Identify which cell holds the provided text, then report its [x, y] central coordinate. 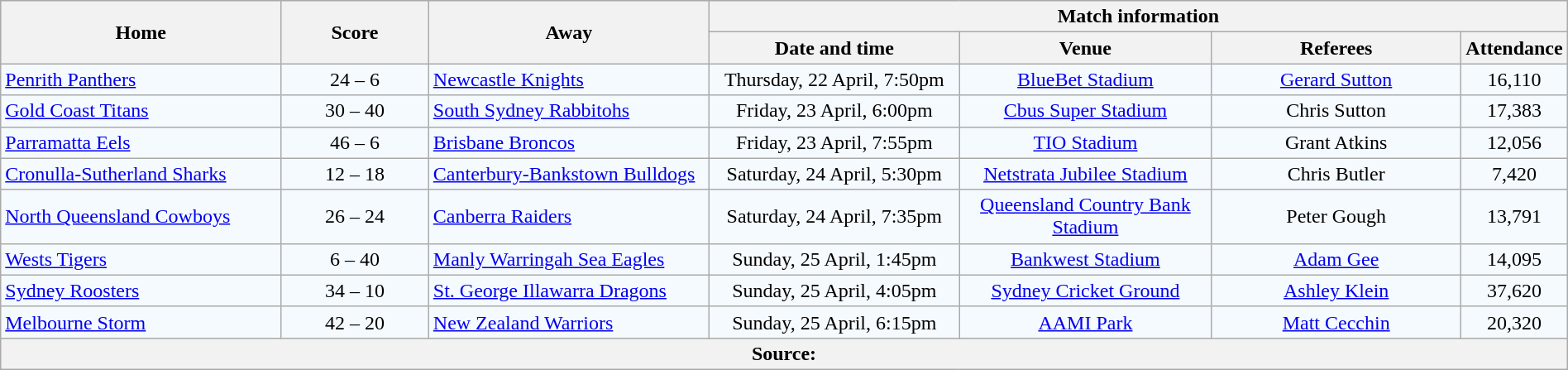
37,620 [1515, 291]
Gerard Sutton [1336, 79]
South Sydney Rabbitohs [569, 111]
St. George Illawarra Dragons [569, 291]
Manly Warringah Sea Eagles [569, 259]
Peter Gough [1336, 217]
Sunday, 25 April, 1:45pm [834, 259]
Thursday, 22 April, 7:50pm [834, 79]
Queensland Country Bank Stadium [1085, 217]
Parramatta Eels [141, 142]
Saturday, 24 April, 7:35pm [834, 217]
North Queensland Cowboys [141, 217]
24 – 6 [356, 79]
Chris Sutton [1336, 111]
Cbus Super Stadium [1085, 111]
Sunday, 25 April, 4:05pm [834, 291]
Attendance [1515, 48]
Sydney Cricket Ground [1085, 291]
BlueBet Stadium [1085, 79]
Canberra Raiders [569, 217]
26 – 24 [356, 217]
Newcastle Knights [569, 79]
Venue [1085, 48]
20,320 [1515, 322]
Chris Butler [1336, 174]
12,056 [1515, 142]
6 – 40 [356, 259]
Canterbury-Bankstown Bulldogs [569, 174]
Adam Gee [1336, 259]
42 – 20 [356, 322]
TIO Stadium [1085, 142]
Ashley Klein [1336, 291]
46 – 6 [356, 142]
14,095 [1515, 259]
Friday, 23 April, 6:00pm [834, 111]
34 – 10 [356, 291]
Home [141, 32]
Brisbane Broncos [569, 142]
30 – 40 [356, 111]
12 – 18 [356, 174]
Score [356, 32]
Sydney Roosters [141, 291]
Referees [1336, 48]
17,383 [1515, 111]
Match information [1138, 17]
Date and time [834, 48]
Gold Coast Titans [141, 111]
Netstrata Jubilee Stadium [1085, 174]
Matt Cecchin [1336, 322]
Melbourne Storm [141, 322]
Away [569, 32]
7,420 [1515, 174]
16,110 [1515, 79]
AAMI Park [1085, 322]
Sunday, 25 April, 6:15pm [834, 322]
Penrith Panthers [141, 79]
Friday, 23 April, 7:55pm [834, 142]
Bankwest Stadium [1085, 259]
Saturday, 24 April, 5:30pm [834, 174]
Grant Atkins [1336, 142]
Cronulla-Sutherland Sharks [141, 174]
New Zealand Warriors [569, 322]
Source: [784, 353]
Wests Tigers [141, 259]
13,791 [1515, 217]
